Scan for the cell matching the given text and deliver its [x, y] coordinate at center. 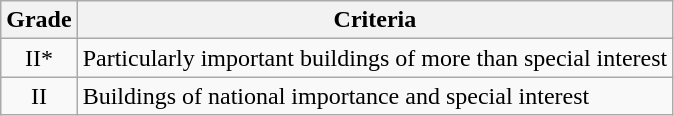
Criteria [375, 20]
II [39, 96]
II* [39, 58]
Grade [39, 20]
Particularly important buildings of more than special interest [375, 58]
Buildings of national importance and special interest [375, 96]
